From the cell containing the given text, extract its center point as (X, Y) coordinate. 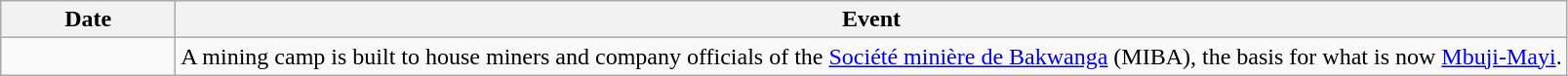
Event (871, 19)
A mining camp is built to house miners and company officials of the Société minière de Bakwanga (MIBA), the basis for what is now Mbuji-Mayi. (871, 57)
Date (88, 19)
